Detect which cell encompasses the target text, then output its (x, y) center coordinate. 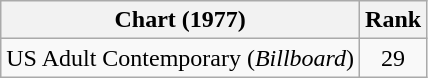
Rank (394, 20)
US Adult Contemporary (Billboard) (180, 58)
29 (394, 58)
Chart (1977) (180, 20)
